Extract the (X, Y) coordinate from the center of the cell holding the provided text.  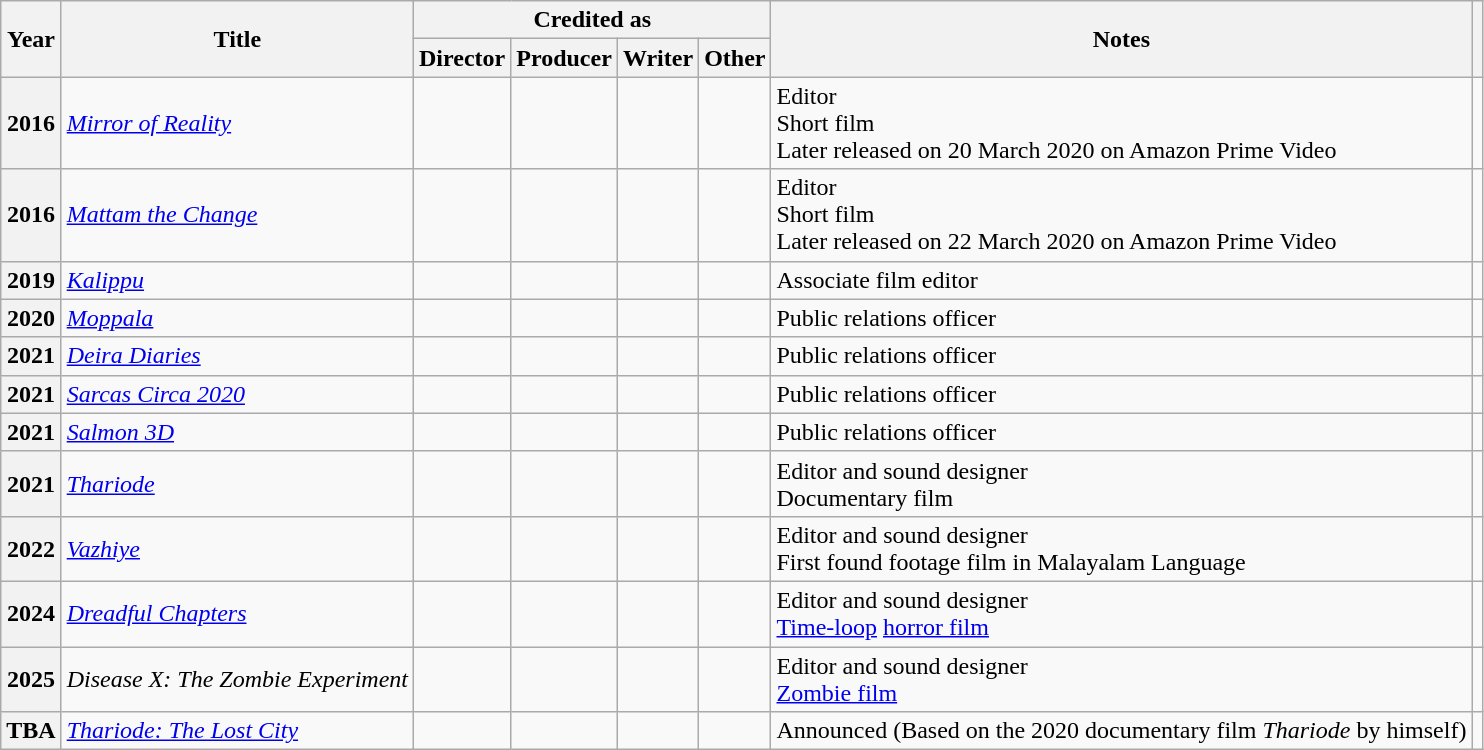
Sarcas Circa 2020 (237, 394)
Announced (Based on the 2020 documentary film Thariode by himself) (1122, 731)
Editor Short film Later released on 22 March 2020 on Amazon Prime Video (1122, 215)
2024 (31, 614)
2022 (31, 548)
Director (462, 58)
Vazhiye (237, 548)
Thariode (237, 484)
Mirror of Reality (237, 123)
Other (735, 58)
Disease X: The Zombie Experiment (237, 678)
Title (237, 39)
TBA (31, 731)
Editor and sound designerDocumentary film (1122, 484)
Credited as (592, 20)
Writer (658, 58)
Editor and sound designerFirst found footage film in Malayalam Language (1122, 548)
2020 (31, 318)
Dreadful Chapters (237, 614)
Deira Diaries (237, 356)
Thariode: The Lost City (237, 731)
Editor Short film Later released on 20 March 2020 on Amazon Prime Video (1122, 123)
Salmon 3D (237, 432)
Kalippu (237, 280)
2019 (31, 280)
Editor and sound designer Time-loop horror film (1122, 614)
2025 (31, 678)
Editor and sound designerZombie film (1122, 678)
Notes (1122, 39)
Year (31, 39)
Mattam the Change (237, 215)
Producer (564, 58)
Associate film editor (1122, 280)
Moppala (237, 318)
